Extract the [x, y] coordinate from the center of the cell holding the provided text.  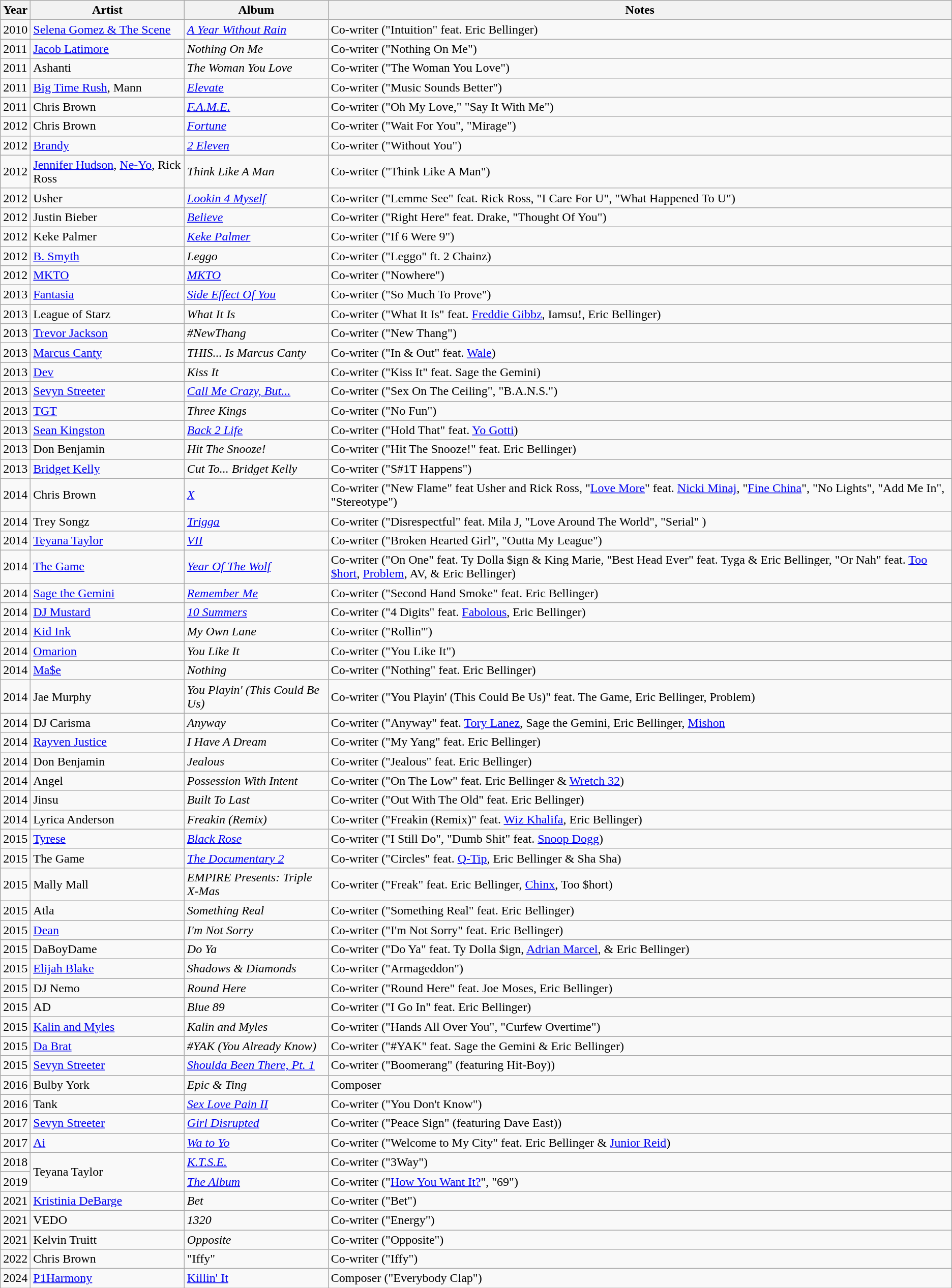
Co-writer ("You Like It") [640, 651]
Kelvin Truitt [107, 1240]
Leggo [256, 256]
#YAK (You Already Know) [256, 1046]
Do Ya [256, 949]
Anyway [256, 723]
Selena Gomez & The Scene [107, 29]
Possession With Intent [256, 781]
Co-writer ("Second Hand Smoke" feat. Eric Bellinger) [640, 593]
Believe [256, 217]
Co-writer ("Nothing On Me") [640, 49]
TGT [107, 411]
I Have A Dream [256, 742]
DJ Mustard [107, 612]
1320 [256, 1220]
VEDO [107, 1220]
Co-writer ("My Yang" feat. Eric Bellinger) [640, 742]
Justin Bieber [107, 217]
Co-writer ("Without You") [640, 145]
Co-writer ("Anyway" feat. Tory Lanez, Sage the Gemini, Eric Bellinger, Mishon [640, 723]
"Iffy" [256, 1259]
Ma$e [107, 670]
Co-writer ("Lemme See" feat. Rick Ross, "I Care For U", "What Happened To U") [640, 198]
Co-writer ("Welcome to My City" feat. Eric Bellinger & Junior Reid) [640, 1143]
X [256, 495]
Hit The Snooze! [256, 449]
Fortune [256, 126]
Brandy [107, 145]
Co-writer ("Music Sounds Better") [640, 87]
I'm Not Sorry [256, 930]
Big Time Rush, Mann [107, 87]
Jacob Latimore [107, 49]
Tyrese [107, 839]
Year [15, 10]
Jennifer Hudson, Ne-Yo, Rick Ross [107, 172]
Co-writer ("In & Out" feat. Wale) [640, 353]
Angel [107, 781]
Co-writer ("Wait For You", "Mirage") [640, 126]
Sex Love Pain II [256, 1104]
Co-writer ("The Woman You Love") [640, 68]
Co-writer ("3Way") [640, 1162]
Opposite [256, 1240]
Co-writer ("Out With The Old" feat. Eric Bellinger) [640, 800]
Killin' It [256, 1278]
Mally Mall [107, 884]
Ashanti [107, 68]
Album [256, 10]
What It Is [256, 314]
Tank [107, 1104]
Shoulda Been There, Pt. 1 [256, 1065]
Artist [107, 10]
Girl Disrupted [256, 1123]
Co-writer ("What It Is" feat. Freddie Gibbz, Iamsu!, Eric Bellinger) [640, 314]
Co-writer ("No Fun") [640, 411]
Co-writer ("Right Here" feat. Drake, "Thought Of You") [640, 217]
Freakin (Remix) [256, 819]
Co-writer ("Hold That" feat. Yo Gotti) [640, 430]
#NewThang [256, 333]
Co-writer ("Hit The Snooze!" feat. Eric Bellinger) [640, 449]
2010 [15, 29]
You Like It [256, 651]
Co-writer ("New Flame" feat Usher and Rick Ross, "Love More" feat. Nicki Minaj, "Fine China", "No Lights", "Add Me In", "Stereotype") [640, 495]
Trigga [256, 521]
Elijah Blake [107, 969]
Atla [107, 910]
Remember Me [256, 593]
Lookin 4 Myself [256, 198]
Co-writer ("Broken Hearted Girl", "Outta My League") [640, 540]
Co-writer ("Intuition" feat. Eric Bellinger) [640, 29]
Co-writer ("I Go In" feat. Eric Bellinger) [640, 1007]
Epic & Ting [256, 1085]
Black Rose [256, 839]
Co-writer ("Bet") [640, 1201]
Co-writer ("Energy") [640, 1220]
Omarion [107, 651]
DJ Nemo [107, 988]
Co-writer ("Round Here" feat. Joe Moses, Eric Bellinger) [640, 988]
THIS... Is Marcus Canty [256, 353]
Co-writer ("You Don't Know") [640, 1104]
Think Like A Man [256, 172]
Kristinia DeBarge [107, 1201]
Co-writer ("Nowhere") [640, 275]
Call Me Crazy, But... [256, 391]
Notes [640, 10]
Sean Kingston [107, 430]
2019 [15, 1181]
2018 [15, 1162]
Kid Ink [107, 632]
Sage the Gemini [107, 593]
Shadows & Diamonds [256, 969]
Co-writer ("Something Real" feat. Eric Bellinger) [640, 910]
Trey Songz [107, 521]
Co-writer ("Boomerang" (featuring Hit-Boy)) [640, 1065]
A Year Without Rain [256, 29]
You Playin' (This Could Be Us) [256, 696]
Co-writer ("Sex On The Ceiling", "B.A.N.S.") [640, 391]
Trevor Jackson [107, 333]
Side Effect Of You [256, 295]
Composer ("Everybody Clap") [640, 1278]
Usher [107, 198]
Co-writer ("Disrespectful" feat. Mila J, "Love Around The World", "Serial" ) [640, 521]
Nothing On Me [256, 49]
Co-writer ("4 Digits" feat. Fabolous, Eric Bellinger) [640, 612]
Co-writer ("On The Low" feat. Eric Bellinger & Wretch 32) [640, 781]
Year Of The Wolf [256, 566]
Co-writer ("Oh My Love," "Say It With Me") [640, 107]
K.T.S.E. [256, 1162]
2 Eleven [256, 145]
Composer [640, 1085]
F.A.M.E. [256, 107]
Co-writer ("You Playin' (This Could Be Us)" feat. The Game, Eric Bellinger, Problem) [640, 696]
Co-writer ("If 6 Were 9") [640, 236]
Ai [107, 1143]
Co-writer ("How You Want It?", "69") [640, 1181]
Co-writer ("I Still Do", "Dumb Shit" feat. Snoop Dogg) [640, 839]
EMPIRE Presents: Triple X-Mas [256, 884]
Co-writer ("Circles" feat. Q-Tip, Eric Bellinger & Sha Sha) [640, 858]
Co-writer ("Iffy") [640, 1259]
Da Brat [107, 1046]
Co-writer ("I'm Not Sorry" feat. Eric Bellinger) [640, 930]
Co-writer ("So Much To Prove") [640, 295]
Co-writer ("Freakin (Remix)" feat. Wiz Khalifa, Eric Bellinger) [640, 819]
2024 [15, 1278]
P1Harmony [107, 1278]
Bulby York [107, 1085]
Built To Last [256, 800]
Co-writer ("Jealous" feat. Eric Bellinger) [640, 761]
Jae Murphy [107, 696]
B. Smyth [107, 256]
Something Real [256, 910]
Co-writer ("Peace Sign" (featuring Dave East)) [640, 1123]
DJ Carisma [107, 723]
The Album [256, 1181]
The Woman You Love [256, 68]
Back 2 Life [256, 430]
Round Here [256, 988]
Elevate [256, 87]
League of Starz [107, 314]
The Documentary 2 [256, 858]
Co-writer ("Hands All Over You", "Curfew Overtime") [640, 1027]
Nothing [256, 670]
Co-writer ("Do Ya" feat. Ty Dolla $ign, Adrian Marcel, & Eric Bellinger) [640, 949]
Co-writer ("Leggo" ft. 2 Chainz) [640, 256]
DaBoyDame [107, 949]
Marcus Canty [107, 353]
VII [256, 540]
Jealous [256, 761]
Bridget Kelly [107, 469]
Three Kings [256, 411]
Fantasia [107, 295]
Wa to Yo [256, 1143]
Rayven Justice [107, 742]
Co-writer ("S#1T Happens") [640, 469]
Dean [107, 930]
Dev [107, 372]
Bet [256, 1201]
10 Summers [256, 612]
Co-writer ("Opposite") [640, 1240]
Co-writer ("Armageddon") [640, 969]
AD [107, 1007]
Co-writer ("#YAK" feat. Sage the Gemini & Eric Bellinger) [640, 1046]
Co-writer ("Kiss It" feat. Sage the Gemini) [640, 372]
Co-writer ("Think Like A Man") [640, 172]
Lyrica Anderson [107, 819]
Co-writer ("Rollin'") [640, 632]
Jinsu [107, 800]
Co-writer ("Freak" feat. Eric Bellinger, Chinx, Too $hort) [640, 884]
2022 [15, 1259]
My Own Lane [256, 632]
Co-writer ("New Thang") [640, 333]
Kiss It [256, 372]
Co-writer ("Nothing" feat. Eric Bellinger) [640, 670]
Cut To... Bridget Kelly [256, 469]
Blue 89 [256, 1007]
